Capture the cell that displays the provided text and extract its (x, y) central coordinate. 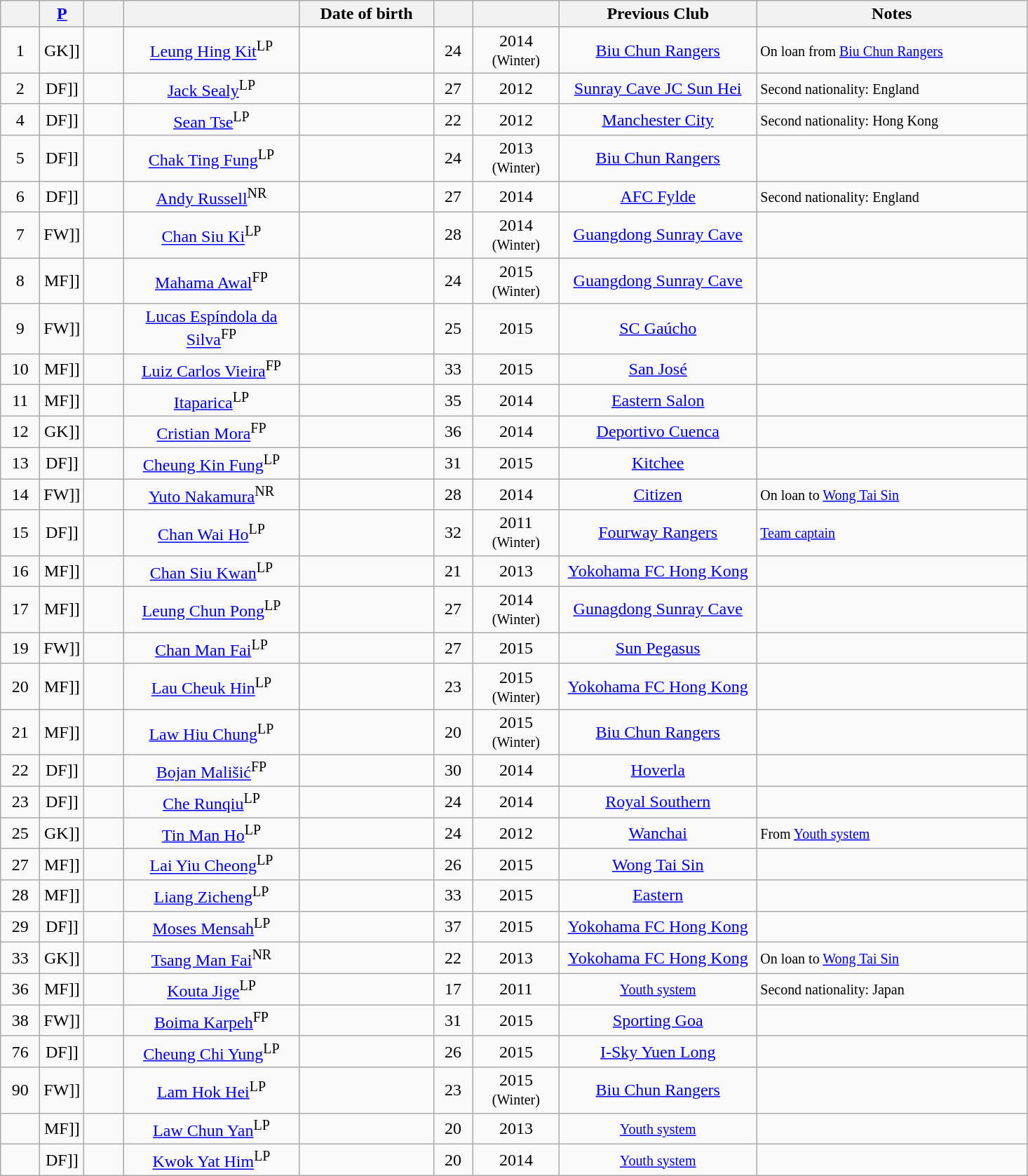
Leung Chun PongLP (212, 610)
7 (20, 236)
Law Chun YanLP (212, 1129)
11 (20, 401)
Team captain (892, 533)
5 (20, 158)
On loan from Biu Chun Rangers (892, 50)
Chan Siu KwanLP (212, 571)
Andy RussellNR (212, 196)
San José (658, 369)
9 (20, 329)
13 (20, 463)
Previous Club (658, 14)
Jack SealyLP (212, 88)
Hoverla (658, 770)
15 (20, 533)
16 (20, 571)
14 (20, 494)
1 (20, 50)
Second nationality: Japan (892, 989)
Deportivo Cuenca (658, 432)
Sean TseLP (212, 119)
Chan Wai HoLP (212, 533)
38 (20, 1021)
Moses MensahLP (212, 927)
Cheung Kin FungLP (212, 463)
2 (20, 88)
35 (453, 401)
Leung Hing KitLP (212, 50)
AFC Fylde (658, 196)
Lai Yiu CheongLP (212, 864)
Liang ZichengLP (212, 896)
6 (20, 196)
Fourway Rangers (658, 533)
Kitchee (658, 463)
76 (20, 1052)
Sunray Cave JC Sun Hei (658, 88)
I-Sky Yuen Long (658, 1052)
Lau Cheuk HinLP (212, 686)
Eastern (658, 896)
2011 (Winter) (516, 533)
Bojan MališićFP (212, 770)
Gunagdong Sunray Cave (658, 610)
Tsang Man FaiNR (212, 958)
32 (453, 533)
Second nationality: Hong Kong (892, 119)
2013 (Winter) (516, 158)
Mahama AwalFP (212, 281)
Citizen (658, 494)
12 (20, 432)
Law Hiu ChungLP (212, 732)
Wong Tai Sin (658, 864)
Tin Man HoLP (212, 833)
Sun Pegasus (658, 648)
From Youth system (892, 833)
Manchester City (658, 119)
30 (453, 770)
Notes (892, 14)
Sporting Goa (658, 1021)
19 (20, 648)
37 (453, 927)
Royal Southern (658, 802)
SC Gaúcho (658, 329)
Lucas Espíndola da SilvaFP (212, 329)
2011 (516, 989)
Eastern Salon (658, 401)
Che RunqiuLP (212, 802)
Chan Man FaiLP (212, 648)
Cristian MoraFP (212, 432)
Wanchai (658, 833)
90 (20, 1090)
Yuto NakamuraNR (212, 494)
P (62, 14)
Date of birth (366, 14)
Lam Hok HeiLP (212, 1090)
Luiz Carlos VieiraFP (212, 369)
29 (20, 927)
Chak Ting FungLP (212, 158)
Cheung Chi YungLP (212, 1052)
Kwok Yat HimLP (212, 1160)
Kouta JigeLP (212, 989)
10 (20, 369)
Chan Siu KiLP (212, 236)
Boima KarpehFP (212, 1021)
8 (20, 281)
ItaparicaLP (212, 401)
4 (20, 119)
